For the text-containing cell, return its midpoint in [X, Y] coordinate format. 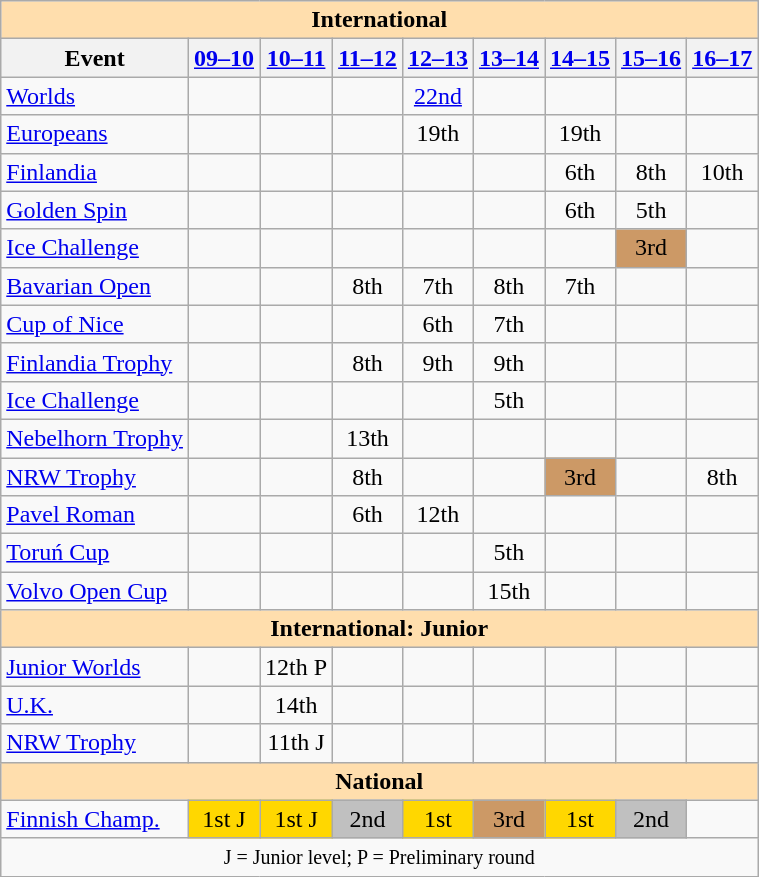
Finnish Champ. [95, 819]
International: Junior [380, 629]
09–10 [224, 58]
Worlds [95, 96]
14th [296, 705]
U.K. [95, 705]
Finlandia [95, 172]
International [380, 20]
15–16 [652, 58]
13–14 [508, 58]
15th [508, 591]
12–13 [438, 58]
14–15 [580, 58]
Europeans [95, 134]
Bavarian Open [95, 286]
Finlandia Trophy [95, 362]
10–11 [296, 58]
22nd [438, 96]
Nebelhorn Trophy [95, 438]
Junior Worlds [95, 667]
Cup of Nice [95, 324]
Toruń Cup [95, 553]
National [380, 781]
Event [95, 58]
11th J [296, 743]
Golden Spin [95, 210]
13th [368, 438]
10th [722, 172]
11–12 [368, 58]
J = Junior level; P = Preliminary round [380, 857]
Pavel Roman [95, 515]
Volvo Open Cup [95, 591]
12th P [296, 667]
16–17 [722, 58]
12th [438, 515]
